Pinpoint the cell where the given text exists, returning its [x, y] midpoint coordinate. 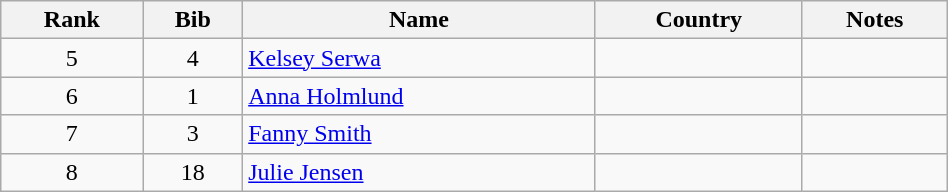
Bib [193, 20]
Country [698, 20]
5 [72, 58]
7 [72, 134]
8 [72, 172]
Anna Holmlund [420, 96]
6 [72, 96]
Name [420, 20]
4 [193, 58]
18 [193, 172]
Notes [874, 20]
Rank [72, 20]
3 [193, 134]
Fanny Smith [420, 134]
Julie Jensen [420, 172]
Kelsey Serwa [420, 58]
1 [193, 96]
